Locate the cell with the specified text and output its (X, Y) center coordinate. 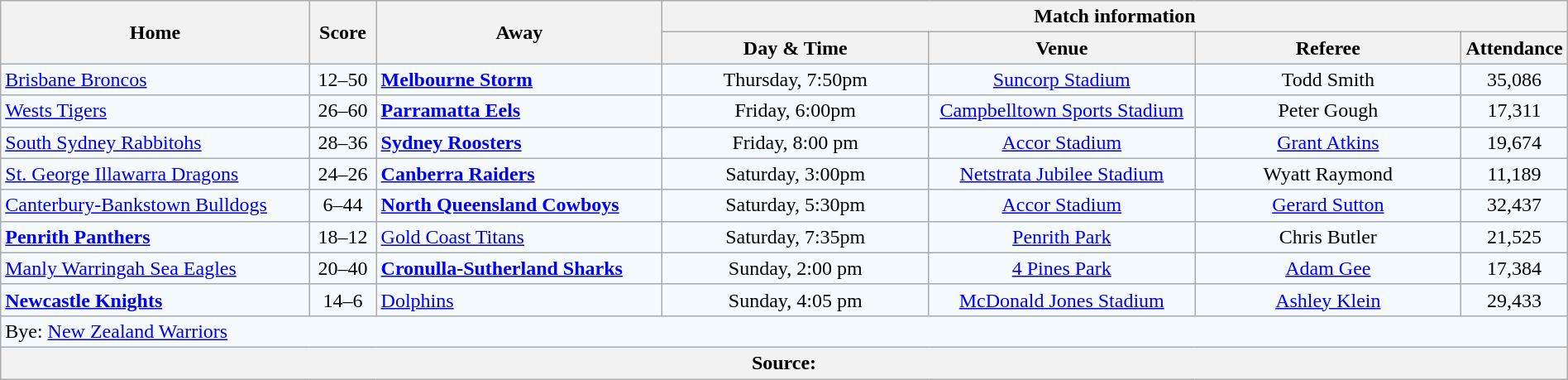
Away (519, 32)
Suncorp Stadium (1062, 79)
28–36 (342, 142)
20–40 (342, 268)
Parramatta Eels (519, 111)
Penrith Park (1062, 237)
Referee (1328, 48)
Newcastle Knights (155, 300)
Sunday, 4:05 pm (796, 300)
6–44 (342, 205)
Friday, 8:00 pm (796, 142)
Saturday, 5:30pm (796, 205)
Wyatt Raymond (1328, 174)
Todd Smith (1328, 79)
Canterbury-Bankstown Bulldogs (155, 205)
Friday, 6:00pm (796, 111)
Sunday, 2:00 pm (796, 268)
Source: (784, 363)
South Sydney Rabbitohs (155, 142)
29,433 (1514, 300)
Ashley Klein (1328, 300)
19,674 (1514, 142)
Score (342, 32)
Campbelltown Sports Stadium (1062, 111)
Netstrata Jubilee Stadium (1062, 174)
Thursday, 7:50pm (796, 79)
Manly Warringah Sea Eagles (155, 268)
Day & Time (796, 48)
32,437 (1514, 205)
4 Pines Park (1062, 268)
11,189 (1514, 174)
North Queensland Cowboys (519, 205)
Melbourne Storm (519, 79)
26–60 (342, 111)
18–12 (342, 237)
Gold Coast Titans (519, 237)
Saturday, 3:00pm (796, 174)
Penrith Panthers (155, 237)
Wests Tigers (155, 111)
14–6 (342, 300)
Venue (1062, 48)
McDonald Jones Stadium (1062, 300)
Brisbane Broncos (155, 79)
Chris Butler (1328, 237)
Grant Atkins (1328, 142)
Peter Gough (1328, 111)
24–26 (342, 174)
Adam Gee (1328, 268)
35,086 (1514, 79)
Home (155, 32)
17,311 (1514, 111)
Cronulla-Sutherland Sharks (519, 268)
Dolphins (519, 300)
Sydney Roosters (519, 142)
Saturday, 7:35pm (796, 237)
Bye: New Zealand Warriors (784, 331)
21,525 (1514, 237)
12–50 (342, 79)
Match information (1115, 17)
17,384 (1514, 268)
St. George Illawarra Dragons (155, 174)
Attendance (1514, 48)
Gerard Sutton (1328, 205)
Canberra Raiders (519, 174)
